Provide the [X, Y] coordinate of the cell's center where the given text is located.  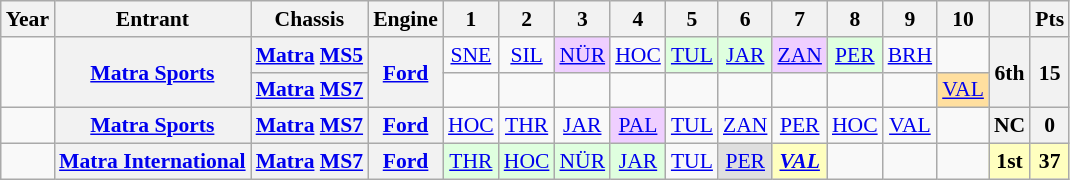
5 [692, 19]
1st [1010, 162]
Entrant [152, 19]
0 [1050, 126]
15 [1050, 72]
2 [527, 19]
10 [963, 19]
Matra International [152, 162]
NC [1010, 126]
PAL [638, 126]
SIL [527, 55]
Matra MS5 [310, 55]
6 [745, 19]
3 [582, 19]
37 [1050, 162]
SNE [471, 55]
4 [638, 19]
Chassis [310, 19]
Engine [406, 19]
Year [28, 19]
8 [855, 19]
6th [1010, 72]
9 [910, 19]
1 [471, 19]
7 [799, 19]
BRH [910, 55]
Pts [1050, 19]
